Locate the cell with the specified text and output its [x, y] center coordinate. 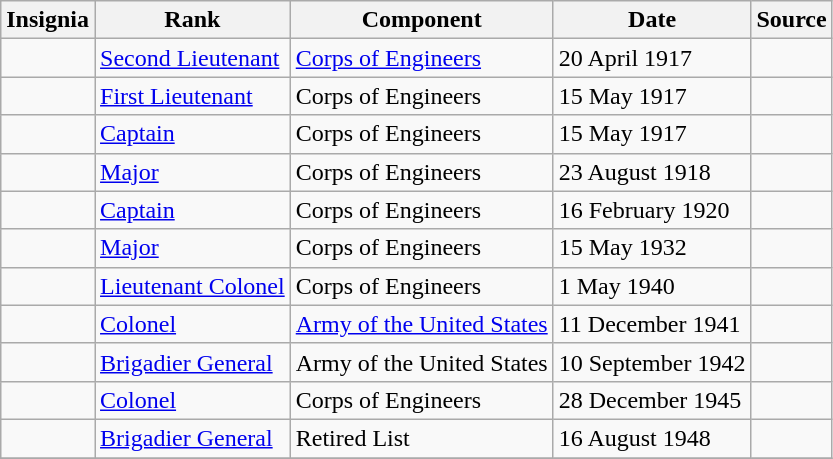
Insignia [48, 20]
Date [652, 20]
1 May 1940 [652, 286]
20 April 1917 [652, 58]
10 September 1942 [652, 362]
Lieutenant Colonel [193, 286]
23 August 1918 [652, 172]
Component [422, 20]
16 February 1920 [652, 210]
28 December 1945 [652, 400]
15 May 1932 [652, 248]
11 December 1941 [652, 324]
Rank [193, 20]
Retired List [422, 438]
16 August 1948 [652, 438]
First Lieutenant [193, 96]
Source [792, 20]
Second Lieutenant [193, 58]
